From the cell containing the given text, extract its center point as [x, y] coordinate. 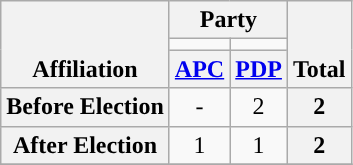
APC [199, 69]
After Election [86, 145]
Total [319, 44]
Affiliation [86, 44]
PDP [259, 69]
Before Election [86, 107]
Party [228, 20]
- [199, 107]
